Determine the (X, Y) coordinate at the center of the cell enclosing the given text.  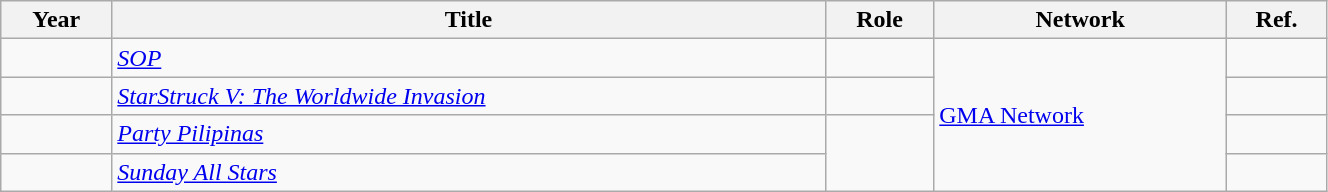
Ref. (1277, 20)
Role (880, 20)
SOP (468, 58)
Title (468, 20)
StarStruck V: The Worldwide Invasion (468, 96)
Sunday All Stars (468, 172)
Network (1080, 20)
GMA Network (1080, 115)
Year (56, 20)
Party Pilipinas (468, 134)
